Return the [X, Y] coordinate for the center point of the cell that contains the specified text.  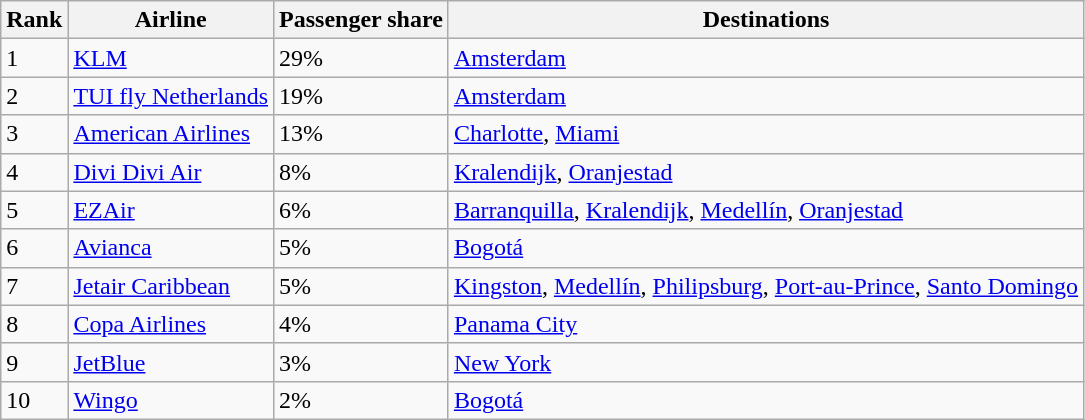
29% [362, 58]
Barranquilla, Kralendijk, Medellín, Oranjestad [766, 210]
3% [362, 362]
EZAir [171, 210]
New York [766, 362]
8% [362, 172]
Jetair Caribbean [171, 286]
Copa Airlines [171, 324]
8 [34, 324]
JetBlue [171, 362]
10 [34, 400]
6% [362, 210]
13% [362, 134]
7 [34, 286]
Kralendijk, Oranjestad [766, 172]
2 [34, 96]
4 [34, 172]
Kingston, Medellín, Philipsburg, Port-au-Prince, Santo Domingo [766, 286]
1 [34, 58]
6 [34, 248]
4% [362, 324]
Passenger share [362, 20]
19% [362, 96]
Wingo [171, 400]
Rank [34, 20]
Airline [171, 20]
2% [362, 400]
KLM [171, 58]
Avianca [171, 248]
Divi Divi Air [171, 172]
5 [34, 210]
Charlotte, Miami [766, 134]
3 [34, 134]
9 [34, 362]
TUI fly Netherlands [171, 96]
Panama City [766, 324]
American Airlines [171, 134]
Destinations [766, 20]
